Determine the [X, Y] coordinate at the center of the cell enclosing the given text.  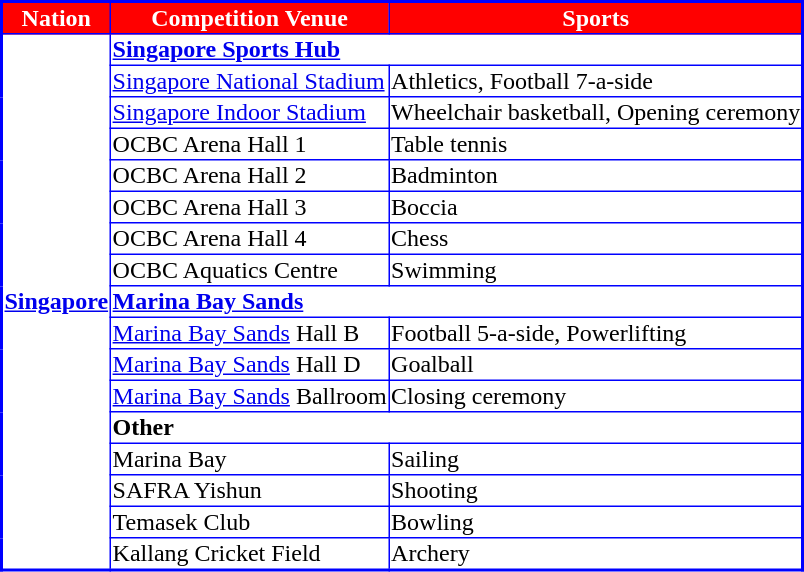
Marina Bay Sands Ballroom [249, 396]
Other [456, 428]
OCBC Arena Hall 2 [249, 176]
Nation [56, 18]
OCBC Arena Hall 3 [249, 207]
Shooting [596, 491]
Competition Venue [249, 18]
Swimming [596, 270]
Wheelchair basketball, Opening ceremony [596, 113]
OCBC Arena Hall 4 [249, 239]
Sports [596, 18]
Chess [596, 239]
Marina Bay [249, 459]
OCBC Arena Hall 1 [249, 144]
Goalball [596, 365]
Marina Bay Sands Hall B [249, 333]
Singapore [56, 302]
Temasek Club [249, 522]
Table tennis [596, 144]
Bowling [596, 522]
Badminton [596, 176]
Closing ceremony [596, 396]
Singapore National Stadium [249, 81]
Archery [596, 554]
Athletics, Football 7-a-side [596, 81]
Football 5-a-side, Powerlifting [596, 333]
Marina Bay Sands [456, 302]
Marina Bay Sands Hall D [249, 365]
Boccia [596, 207]
Kallang Cricket Field [249, 554]
Singapore Sports Hub [456, 50]
SAFRA Yishun [249, 491]
Sailing [596, 459]
OCBC Aquatics Centre [249, 270]
Singapore Indoor Stadium [249, 113]
